Find where the given text appears and provide that cell's center as [X, Y] coordinate. 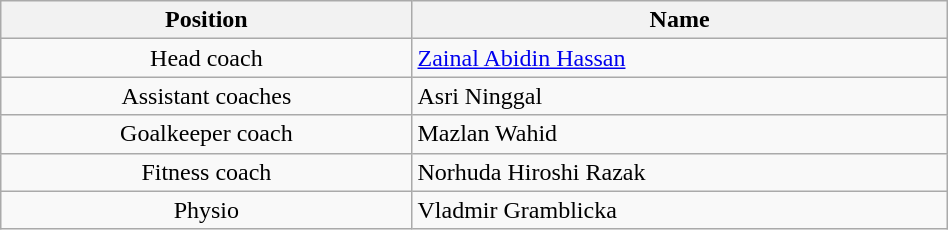
Position [206, 20]
Fitness coach [206, 172]
Zainal Abidin Hassan [680, 58]
Goalkeeper coach [206, 134]
Norhuda Hiroshi Razak [680, 172]
Mazlan Wahid [680, 134]
Name [680, 20]
Assistant coaches [206, 96]
Physio [206, 210]
Head coach [206, 58]
Asri Ninggal [680, 96]
Vladmir Gramblicka [680, 210]
